Output the [x, y] coordinate of the center of the cell containing the given text.  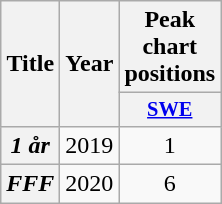
2020 [90, 184]
SWE [170, 110]
1 år [30, 145]
FFF [30, 184]
1 [170, 145]
6 [170, 184]
Year [90, 64]
Title [30, 64]
2019 [90, 145]
Peak chart positions [170, 47]
